From the cell containing the given text, extract its center point as [x, y] coordinate. 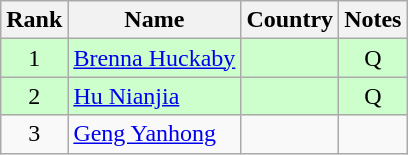
Geng Yanhong [154, 134]
Name [154, 20]
Notes [373, 20]
Brenna Huckaby [154, 58]
Hu Nianjia [154, 96]
2 [34, 96]
Rank [34, 20]
1 [34, 58]
3 [34, 134]
Country [290, 20]
